Capture the cell that displays the provided text and extract its (X, Y) central coordinate. 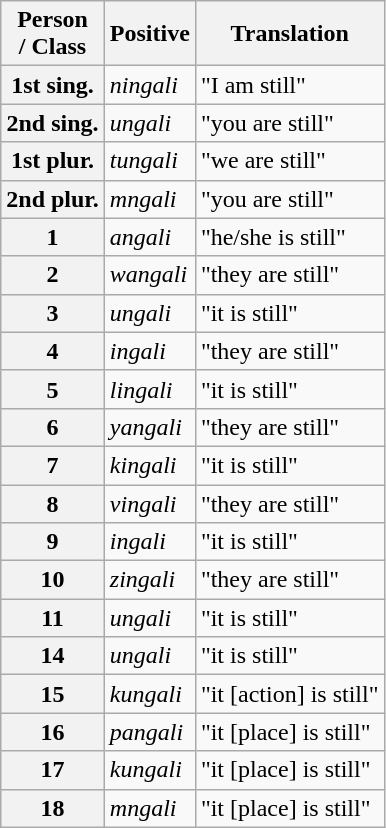
"I am still" (290, 85)
4 (53, 351)
Person/ Class (53, 34)
vingali (150, 503)
2nd sing. (53, 123)
yangali (150, 427)
14 (53, 656)
11 (53, 618)
2 (53, 275)
17 (53, 770)
10 (53, 580)
18 (53, 808)
tungali (150, 161)
7 (53, 465)
angali (150, 237)
15 (53, 694)
5 (53, 389)
6 (53, 427)
"he/she is still" (290, 237)
16 (53, 732)
zingali (150, 580)
1st sing. (53, 85)
9 (53, 542)
pangali (150, 732)
3 (53, 313)
Positive (150, 34)
kingali (150, 465)
ningali (150, 85)
Translation (290, 34)
2nd plur. (53, 199)
8 (53, 503)
"we are still" (290, 161)
1 (53, 237)
lingali (150, 389)
wangali (150, 275)
1st plur. (53, 161)
"it [action] is still" (290, 694)
